Output the (X, Y) coordinate of the center of the cell containing the given text.  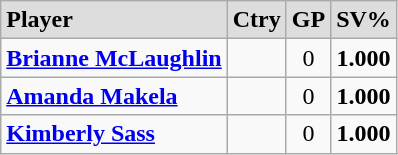
Kimberly Sass (114, 134)
Amanda Makela (114, 96)
GP (308, 20)
Ctry (256, 20)
Player (114, 20)
SV% (364, 20)
Brianne McLaughlin (114, 58)
